Identify which cell holds the provided text, then report its (x, y) central coordinate. 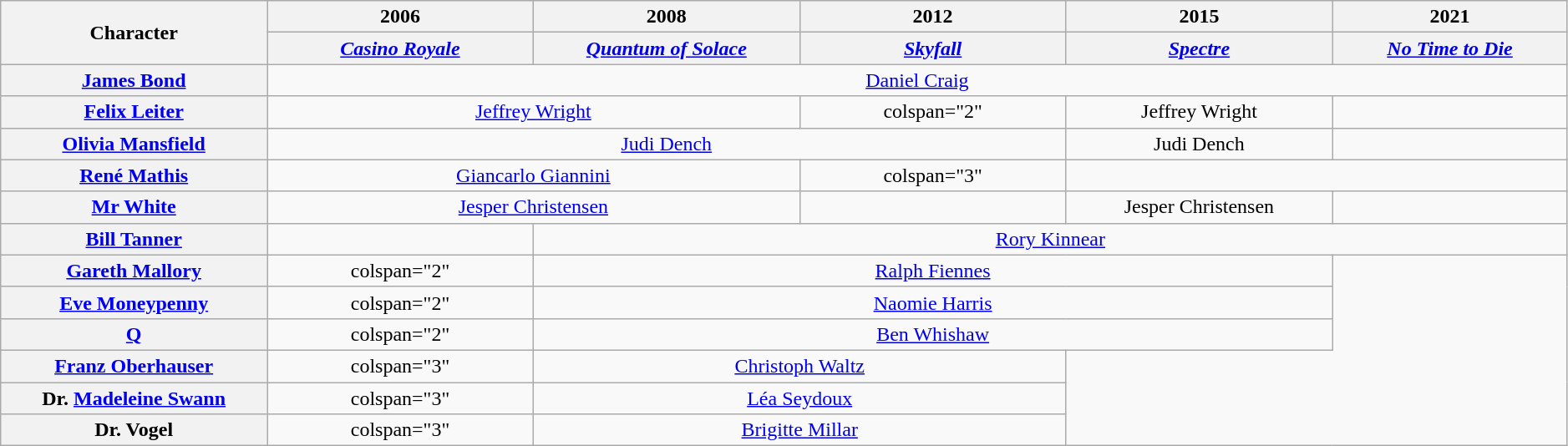
Felix Leiter (134, 112)
Eve Moneypenny (134, 302)
Character (134, 33)
Rory Kinnear (1050, 239)
Naomie Harris (932, 302)
Dr. Vogel (134, 430)
René Mathis (134, 175)
Léa Seydoux (799, 398)
Q (134, 334)
Quantum of Solace (667, 48)
Brigitte Millar (799, 430)
Ben Whishaw (932, 334)
Spectre (1200, 48)
Daniel Craig (917, 80)
Casino Royale (401, 48)
Gareth Mallory (134, 271)
Skyfall (932, 48)
Franz Oberhauser (134, 366)
Bill Tanner (134, 239)
2015 (1200, 17)
2008 (667, 17)
2012 (932, 17)
Dr. Madeleine Swann (134, 398)
2021 (1450, 17)
Ralph Fiennes (932, 271)
James Bond (134, 80)
No Time to Die (1450, 48)
Christoph Waltz (799, 366)
Olivia Mansfield (134, 144)
2006 (401, 17)
Mr White (134, 207)
Giancarlo Giannini (534, 175)
